Find where the given text appears and provide that cell's center as (X, Y) coordinate. 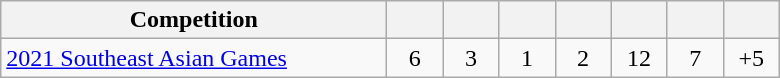
+5 (751, 58)
Competition (194, 20)
6 (415, 58)
2021 Southeast Asian Games (194, 58)
12 (639, 58)
3 (471, 58)
7 (695, 58)
1 (527, 58)
2 (583, 58)
